Search for the cell housing the specified text and yield its [x, y] center coordinate. 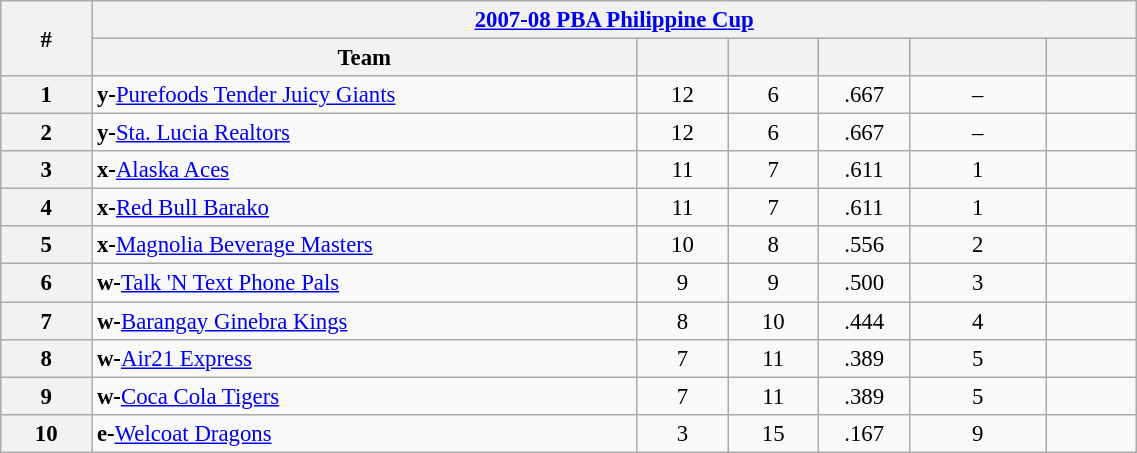
15 [774, 433]
w-Barangay Ginebra Kings [364, 321]
.556 [864, 245]
.500 [864, 283]
y-Sta. Lucia Realtors [364, 133]
w-Talk 'N Text Phone Pals [364, 283]
Team [364, 58]
y-Purefoods Tender Juicy Giants [364, 95]
x-Alaska Aces [364, 170]
e-Welcoat Dragons [364, 433]
.167 [864, 433]
2007-08 PBA Philippine Cup [614, 20]
w-Coca Cola Tigers [364, 396]
.444 [864, 321]
x-Magnolia Beverage Masters [364, 245]
w-Air21 Express [364, 358]
x-Red Bull Barako [364, 208]
# [46, 38]
